Return (X, Y) of the center of cell containing provided text 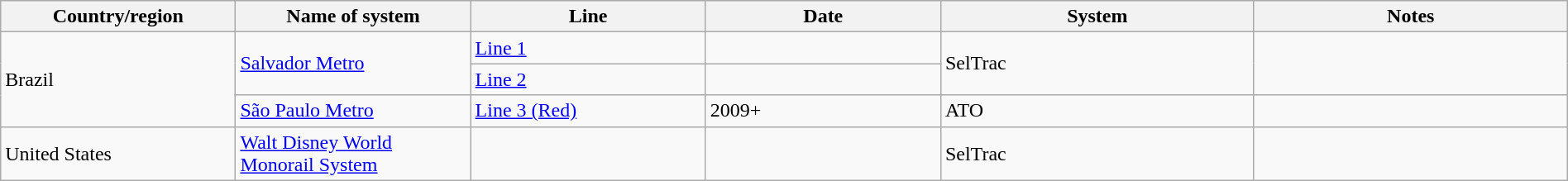
Salvador Metro (353, 64)
System (1097, 17)
Line 3 (Red) (588, 111)
ATO (1097, 111)
Line (588, 17)
Line 1 (588, 48)
Name of system (353, 17)
Date (823, 17)
Notes (1411, 17)
Brazil (118, 79)
United States (118, 154)
Line 2 (588, 79)
Walt Disney World Monorail System (353, 154)
São Paulo Metro (353, 111)
Country/region (118, 17)
2009+ (823, 111)
